Locate the cell with the specified text and output its [x, y] center coordinate. 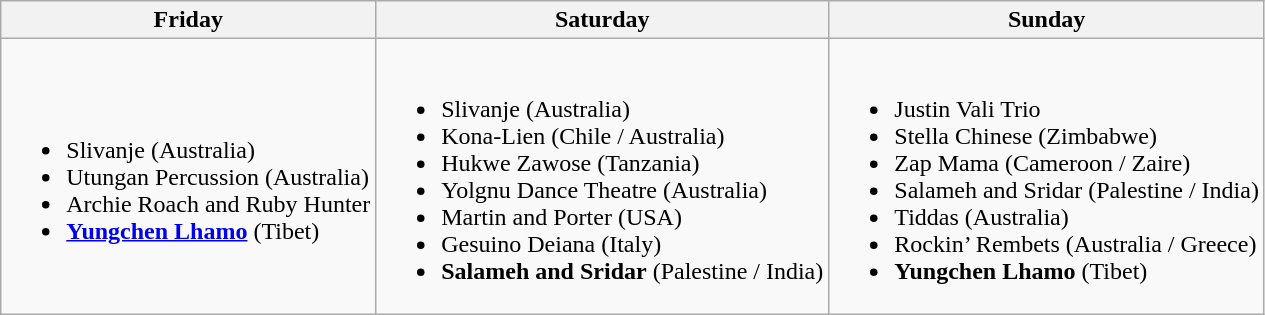
Sunday [1047, 20]
Saturday [602, 20]
Friday [188, 20]
Slivanje (Australia)Utungan Percussion (Australia)Archie Roach and Ruby HunterYungchen Lhamo (Tibet) [188, 176]
